Extract the [X, Y] coordinate from the center of the cell holding the provided text.  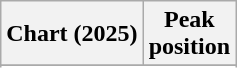
Chart (2025) [72, 34]
Peakposition [189, 34]
